Scan for the cell matching the given text and deliver its [X, Y] coordinate at center. 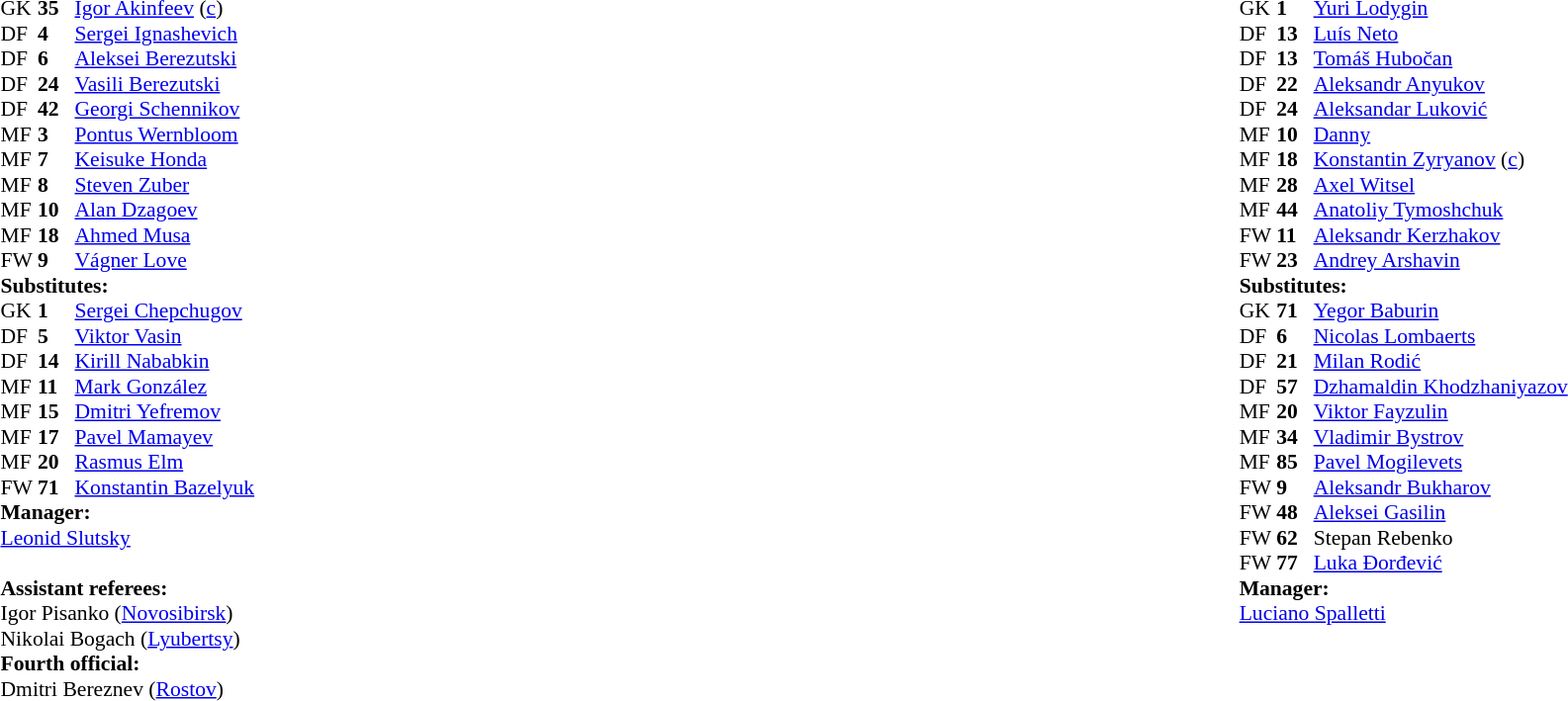
Konstantin Bazelyuk [165, 487]
Aleksei Gasilin [1440, 513]
44 [1295, 211]
Nicolas Lombaerts [1440, 336]
Keisuke Honda [165, 159]
Aleksandr Kerzhakov [1440, 235]
Rasmus Elm [165, 462]
Stepan Rebenko [1440, 538]
Kirill Nababkin [165, 361]
21 [1295, 361]
85 [1295, 462]
Aleksei Berezutski [165, 58]
23 [1295, 260]
42 [56, 110]
Andrey Arshavin [1440, 260]
62 [1295, 538]
Sergei Ignashevich [165, 34]
Aleksandar Luković [1440, 110]
22 [1295, 84]
Pavel Mamayev [165, 437]
57 [1295, 387]
77 [1295, 563]
Alan Dzagoev [165, 211]
5 [56, 336]
28 [1295, 185]
4 [56, 34]
34 [1295, 437]
Luciano Spalletti [1404, 614]
7 [56, 159]
Aleksandr Bukharov [1440, 487]
Dmitri Yefremov [165, 412]
Vasili Berezutski [165, 84]
Tomáš Hubočan [1440, 58]
Vladimir Bystrov [1440, 437]
3 [56, 134]
Yegor Baburin [1440, 311]
17 [56, 437]
Vágner Love [165, 260]
Axel Witsel [1440, 185]
Georgi Schennikov [165, 110]
Sergei Chepchugov [165, 311]
48 [1295, 513]
Pontus Wernbloom [165, 134]
Luís Neto [1440, 34]
Mark González [165, 387]
Leonid SlutskyAssistant referees:Igor Pisanko (Novosibirsk)Nikolai Bogach (Lyubertsy) Fourth official:Dmitri Bereznev (Rostov) [127, 613]
Danny [1440, 134]
Ahmed Musa [165, 235]
8 [56, 185]
14 [56, 361]
15 [56, 412]
Steven Zuber [165, 185]
Viktor Vasin [165, 336]
Milan Rodić [1440, 361]
Dzhamaldin Khodzhaniyazov [1440, 387]
Aleksandr Anyukov [1440, 84]
1 [56, 311]
Luka Đorđević [1440, 563]
Konstantin Zyryanov (c) [1440, 159]
Anatoliy Tymoshchuk [1440, 211]
Viktor Fayzulin [1440, 412]
Pavel Mogilevets [1440, 462]
